Find where the given text appears and provide that cell's center as (x, y) coordinate. 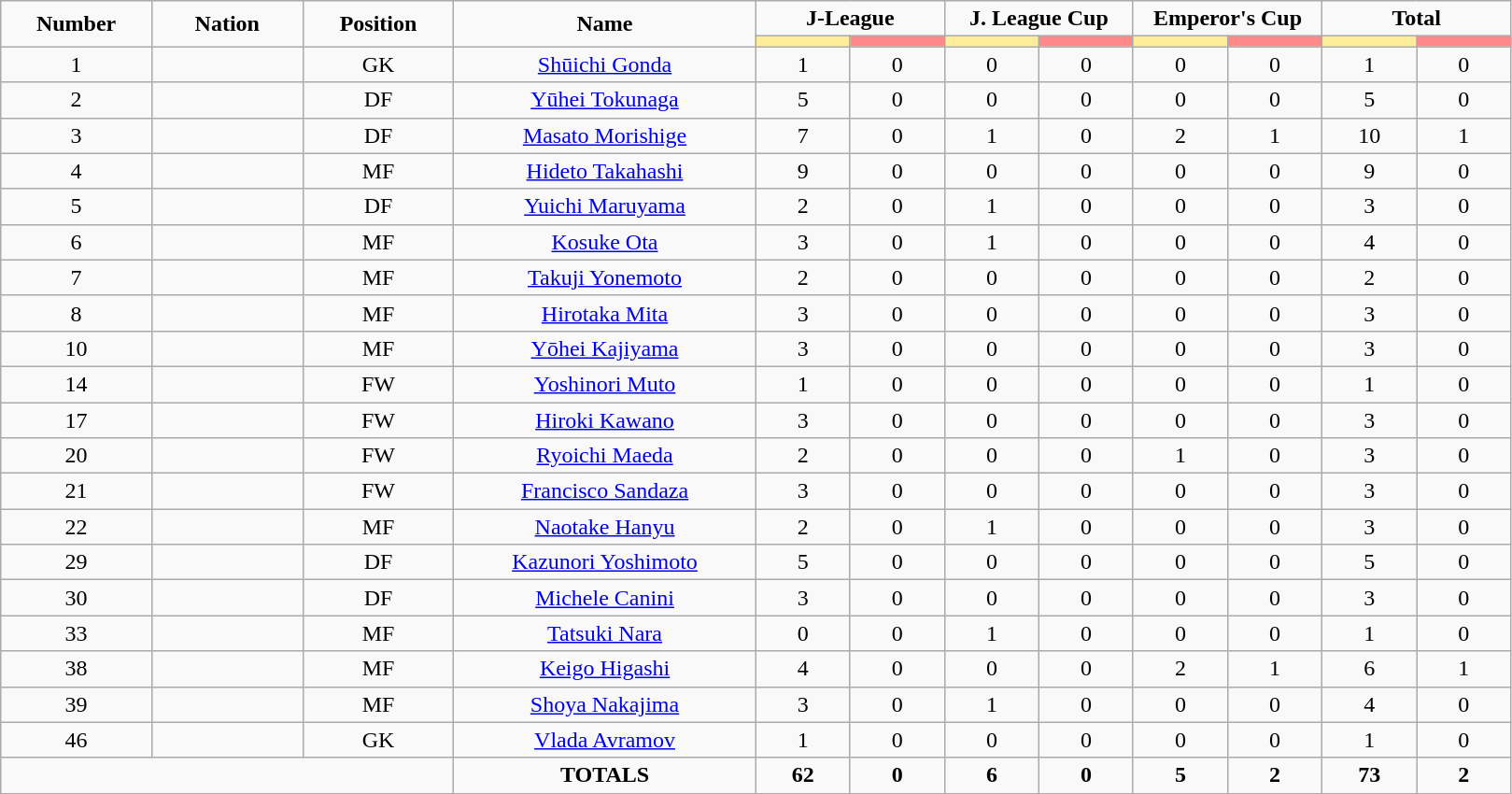
Yōhei Kajiyama (605, 348)
Kazunori Yoshimoto (605, 562)
Number (77, 24)
Francisco Sandaza (605, 491)
Hiroki Kawano (605, 419)
8 (77, 313)
29 (77, 562)
62 (803, 775)
33 (77, 633)
39 (77, 704)
Shūichi Gonda (605, 64)
21 (77, 491)
TOTALS (605, 775)
Ryoichi Maeda (605, 456)
Emperor's Cup (1227, 19)
Shoya Nakajima (605, 704)
Position (378, 24)
22 (77, 527)
Total (1417, 19)
Michele Canini (605, 598)
Name (605, 24)
Hirotaka Mita (605, 313)
30 (77, 598)
Yūhei Tokunaga (605, 100)
38 (77, 669)
Hideto Takahashi (605, 171)
J. League Cup (1039, 19)
Nation (227, 24)
Naotake Hanyu (605, 527)
17 (77, 419)
Masato Morishige (605, 135)
Kosuke Ota (605, 242)
73 (1369, 775)
46 (77, 740)
Yuichi Maruyama (605, 206)
14 (77, 384)
Keigo Higashi (605, 669)
Tatsuki Nara (605, 633)
20 (77, 456)
Vlada Avramov (605, 740)
J-League (850, 19)
Yoshinori Muto (605, 384)
Takuji Yonemoto (605, 277)
